Provide the (X, Y) coordinate of the cell's center where the given text is located.  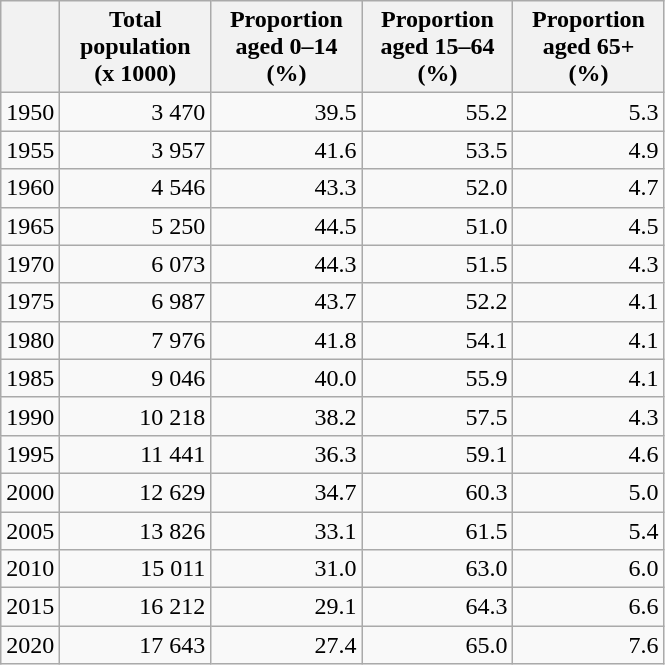
11 441 (136, 454)
5.0 (588, 492)
61.5 (438, 531)
52.2 (438, 302)
60.3 (438, 492)
41.6 (286, 150)
1960 (30, 188)
5 250 (136, 226)
55.2 (438, 112)
6.0 (588, 569)
33.1 (286, 531)
12 629 (136, 492)
5.3 (588, 112)
6 073 (136, 264)
55.9 (438, 378)
3 957 (136, 150)
1980 (30, 340)
44.5 (286, 226)
1990 (30, 416)
4.7 (588, 188)
43.3 (286, 188)
53.5 (438, 150)
2005 (30, 531)
51.0 (438, 226)
15 011 (136, 569)
34.7 (286, 492)
3 470 (136, 112)
1950 (30, 112)
1985 (30, 378)
1975 (30, 302)
27.4 (286, 645)
4.6 (588, 454)
6 987 (136, 302)
1955 (30, 150)
4 546 (136, 188)
5.4 (588, 531)
9 046 (136, 378)
7.6 (588, 645)
4.9 (588, 150)
4.5 (588, 226)
13 826 (136, 531)
41.8 (286, 340)
16 212 (136, 607)
2020 (30, 645)
65.0 (438, 645)
43.7 (286, 302)
39.5 (286, 112)
52.0 (438, 188)
59.1 (438, 454)
2000 (30, 492)
57.5 (438, 416)
Proportionaged 0–14(%) (286, 47)
17 643 (136, 645)
2010 (30, 569)
31.0 (286, 569)
51.5 (438, 264)
10 218 (136, 416)
2015 (30, 607)
1995 (30, 454)
Total population (x 1000) (136, 47)
36.3 (286, 454)
1965 (30, 226)
54.1 (438, 340)
Proportionaged 15–64(%) (438, 47)
7 976 (136, 340)
Proportionaged 65+(%) (588, 47)
6.6 (588, 607)
29.1 (286, 607)
40.0 (286, 378)
63.0 (438, 569)
64.3 (438, 607)
44.3 (286, 264)
1970 (30, 264)
38.2 (286, 416)
